From the cell containing the given text, extract its center point as [x, y] coordinate. 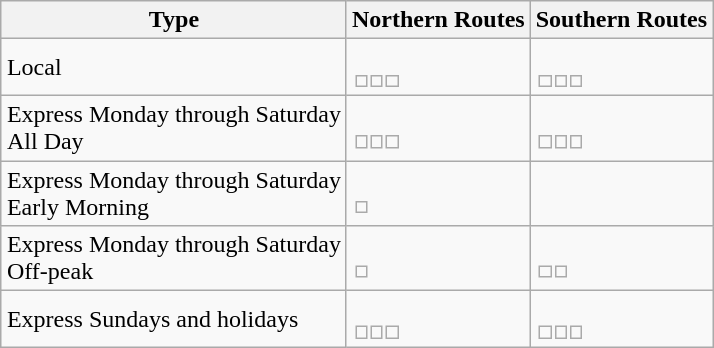
Express Monday through SaturdayOff-peak [174, 258]
Express Monday through SaturdayEarly Morning [174, 192]
Express Monday through SaturdayAll Day [174, 128]
Northern Routes [438, 20]
Southern Routes [621, 20]
Local [174, 68]
Express Sundays and holidays [174, 320]
Type [174, 20]
